Locate the cell with the specified text and output its (x, y) center coordinate. 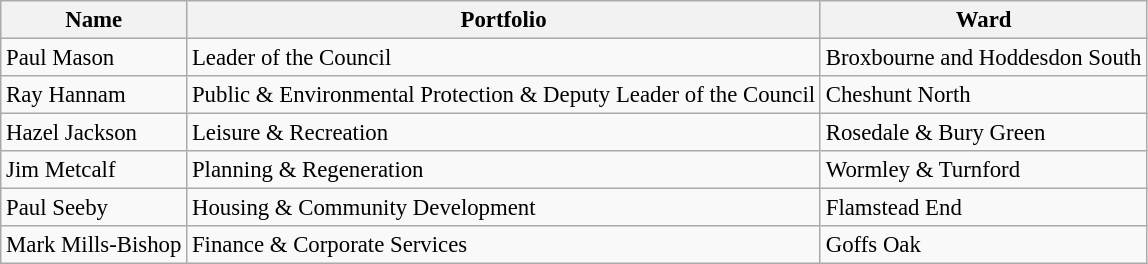
Portfolio (504, 20)
Goffs Oak (983, 245)
Leisure & Recreation (504, 133)
Paul Mason (94, 58)
Cheshunt North (983, 95)
Flamstead End (983, 208)
Planning & Regeneration (504, 170)
Broxbourne and Hoddesdon South (983, 58)
Mark Mills-Bishop (94, 245)
Housing & Community Development (504, 208)
Jim Metcalf (94, 170)
Hazel Jackson (94, 133)
Finance & Corporate Services (504, 245)
Ray Hannam (94, 95)
Name (94, 20)
Paul Seeby (94, 208)
Wormley & Turnford (983, 170)
Public & Environmental Protection & Deputy Leader of the Council (504, 95)
Rosedale & Bury Green (983, 133)
Ward (983, 20)
Leader of the Council (504, 58)
